Scan for the cell matching the given text and deliver its [X, Y] coordinate at center. 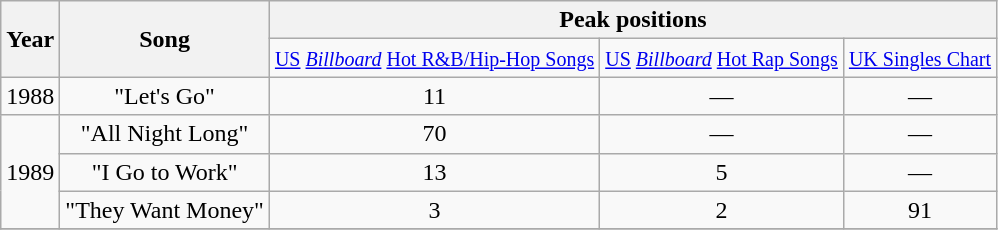
91 [920, 210]
3 [434, 210]
2 [722, 210]
70 [434, 134]
"I Go to Work" [165, 172]
UK Singles Chart [920, 58]
11 [434, 96]
US Billboard Hot Rap Songs [722, 58]
13 [434, 172]
Year [30, 39]
1988 [30, 96]
"All Night Long" [165, 134]
1989 [30, 172]
Song [165, 39]
US Billboard Hot R&B/Hip-Hop Songs [434, 58]
5 [722, 172]
"They Want Money" [165, 210]
Peak positions [632, 20]
"Let's Go" [165, 96]
